Find where the given text appears and provide that cell's center as (X, Y) coordinate. 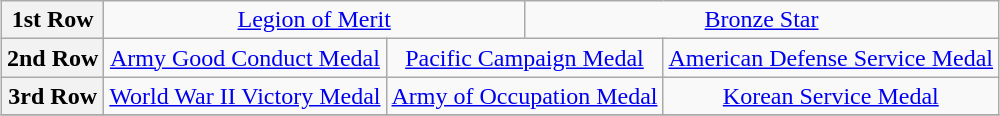
Korean Service Medal (831, 96)
Army Good Conduct Medal (245, 58)
Bronze Star (761, 20)
Legion of Merit (314, 20)
World War II Victory Medal (245, 96)
American Defense Service Medal (831, 58)
Army of Occupation Medal (524, 96)
2nd Row (52, 58)
3rd Row (52, 96)
Pacific Campaign Medal (524, 58)
1st Row (52, 20)
